Detect which cell encompasses the target text, then output its (X, Y) center coordinate. 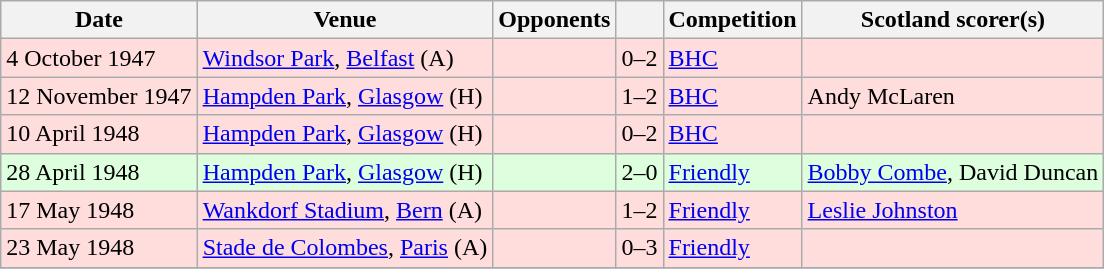
Stade de Colombes, Paris (A) (345, 248)
Bobby Combe, David Duncan (953, 172)
23 May 1948 (99, 248)
Scotland scorer(s) (953, 20)
Competition (732, 20)
Opponents (554, 20)
Date (99, 20)
4 October 1947 (99, 58)
10 April 1948 (99, 134)
Venue (345, 20)
17 May 1948 (99, 210)
Leslie Johnston (953, 210)
Andy McLaren (953, 96)
Wankdorf Stadium, Bern (A) (345, 210)
28 April 1948 (99, 172)
0–3 (640, 248)
Windsor Park, Belfast (A) (345, 58)
2–0 (640, 172)
12 November 1947 (99, 96)
